Scan for the cell matching the given text and deliver its (X, Y) coordinate at center. 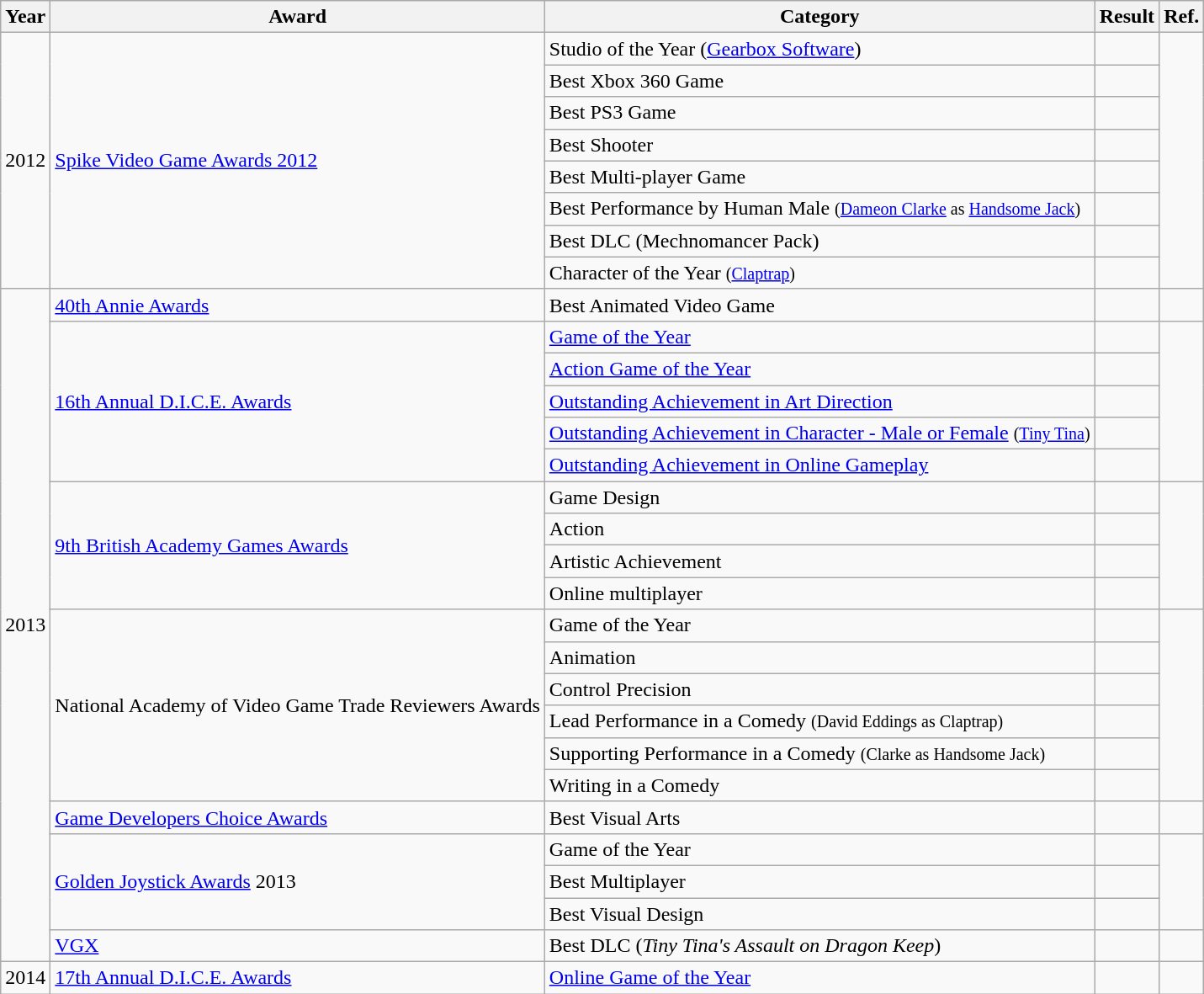
2012 (25, 161)
Best Multi-player Game (819, 177)
National Academy of Video Game Trade Reviewers Awards (298, 705)
Best PS3 Game (819, 113)
Spike Video Game Awards 2012 (298, 161)
Character of the Year (Claptrap) (819, 273)
Best Shooter (819, 145)
Best Performance by Human Male (Dameon Clarke as Handsome Jack) (819, 209)
VGX (298, 946)
Best Animated Video Game (819, 305)
2013 (25, 625)
Studio of the Year (Gearbox Software) (819, 49)
Game Design (819, 497)
2014 (25, 978)
Artistic Achievement (819, 561)
Supporting Performance in a Comedy (Clarke as Handsome Jack) (819, 753)
Writing in a Comedy (819, 785)
40th Annie Awards (298, 305)
Lead Performance in a Comedy (David Eddings as Claptrap) (819, 721)
Best Visual Arts (819, 817)
Outstanding Achievement in Online Gameplay (819, 465)
Best DLC (Tiny Tina's Assault on Dragon Keep) (819, 946)
Outstanding Achievement in Art Direction (819, 401)
9th British Academy Games Awards (298, 545)
Control Precision (819, 689)
Best Multiplayer (819, 881)
17th Annual D.I.C.E. Awards (298, 978)
Golden Joystick Awards 2013 (298, 881)
Result (1127, 17)
Outstanding Achievement in Character - Male or Female (Tiny Tina) (819, 433)
Game Developers Choice Awards (298, 817)
Ref. (1181, 17)
Action Game of the Year (819, 369)
Action (819, 529)
Online multiplayer (819, 593)
Year (25, 17)
Animation (819, 657)
Best Visual Design (819, 913)
Online Game of the Year (819, 978)
Best Xbox 360 Game (819, 81)
16th Annual D.I.C.E. Awards (298, 401)
Category (819, 17)
Best DLC (Mechnomancer Pack) (819, 241)
Award (298, 17)
